Return (x, y) of the center of cell containing provided text 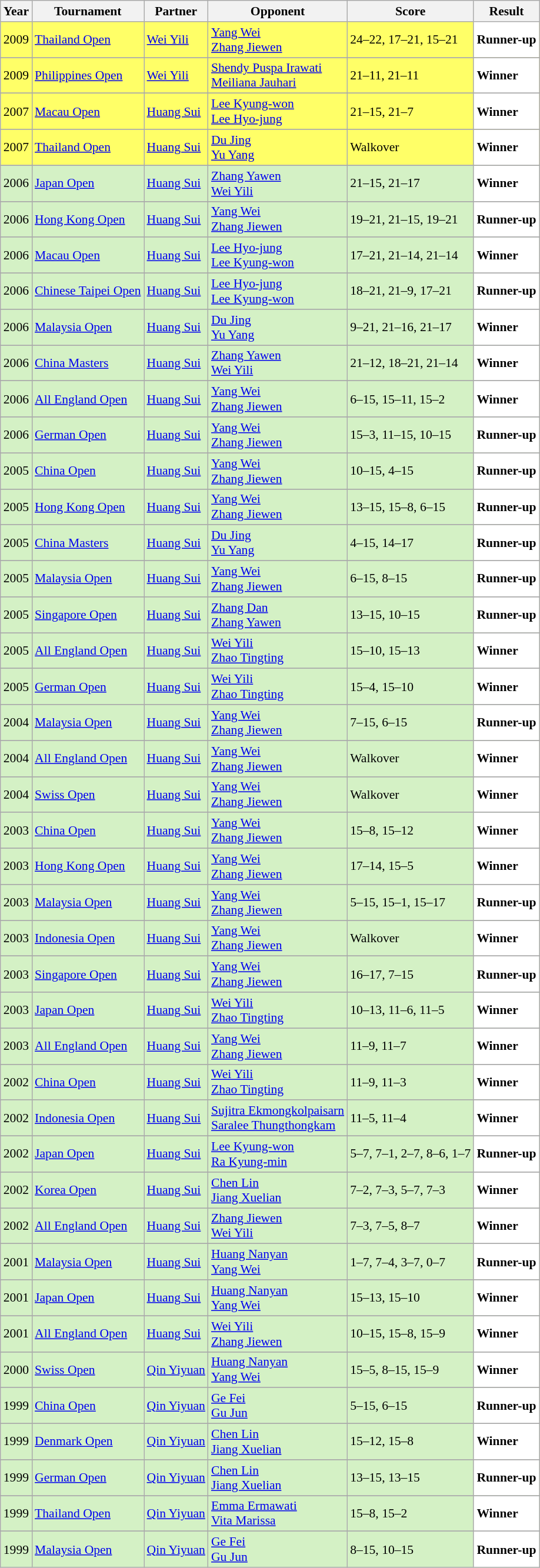
15–10, 15–13 (411, 650)
6–15, 8–15 (411, 579)
21–15, 21–17 (411, 184)
9–21, 21–16, 21–17 (411, 327)
15–3, 11–15, 10–15 (411, 435)
15–8, 15–2 (411, 1514)
4–15, 14–17 (411, 543)
10–15, 4–15 (411, 471)
Zhang Jiewen Wei Yili (278, 1226)
Philippines Open (88, 75)
Sujitra Ekmongkolpaisarn Saralee Thungthongkam (278, 1119)
13–15, 10–15 (411, 615)
17–14, 15–5 (411, 867)
21–15, 21–7 (411, 112)
13–15, 13–15 (411, 1477)
11–9, 11–7 (411, 1046)
Zhang Dan Zhang Yawen (278, 615)
16–17, 7–15 (411, 974)
11–5, 11–4 (411, 1119)
8–15, 10–15 (411, 1549)
Tournament (88, 11)
11–9, 11–3 (411, 1082)
Chinese Taipei Open (88, 292)
15–4, 15–10 (411, 687)
Lee Kyung-won Lee Hyo-jung (278, 112)
1–7, 7–4, 3–7, 0–7 (411, 1262)
Score (411, 11)
17–21, 21–14, 21–14 (411, 255)
Shendy Puspa Irawati Meiliana Jauhari (278, 75)
5–15, 15–1, 15–17 (411, 902)
Emma Ermawati Vita Marissa (278, 1514)
Denmark Open (88, 1442)
5–15, 6–15 (411, 1406)
19–21, 21–15, 19–21 (411, 219)
7–15, 6–15 (411, 722)
Result (506, 11)
18–21, 21–9, 17–21 (411, 292)
15–12, 15–8 (411, 1442)
24–22, 17–21, 15–21 (411, 40)
Lee Kyung-won Ra Kyung-min (278, 1154)
15–8, 15–12 (411, 830)
21–12, 18–21, 21–14 (411, 363)
15–5, 8–15, 15–9 (411, 1369)
Year (16, 11)
6–15, 15–11, 15–2 (411, 399)
7–3, 7–5, 8–7 (411, 1226)
21–11, 21–11 (411, 75)
2000 (16, 1369)
Wei Yili Zhang Jiewen (278, 1334)
5–7, 7–1, 2–7, 8–6, 1–7 (411, 1154)
10–15, 15–8, 15–9 (411, 1334)
7–2, 7–3, 5–7, 7–3 (411, 1190)
15–13, 15–10 (411, 1297)
13–15, 15–8, 6–15 (411, 507)
10–13, 11–6, 11–5 (411, 1010)
Korea Open (88, 1190)
Partner (175, 11)
Opponent (278, 11)
